Return (x, y) of the center of cell containing provided text 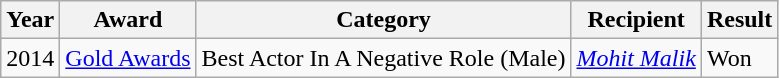
2014 (30, 58)
Gold Awards (128, 58)
Result (739, 20)
Recipient (636, 20)
Award (128, 20)
Year (30, 20)
Won (739, 58)
Mohit Malik (636, 58)
Best Actor In A Negative Role (Male) (384, 58)
Category (384, 20)
